For the text-containing cell, return its midpoint in (x, y) coordinate format. 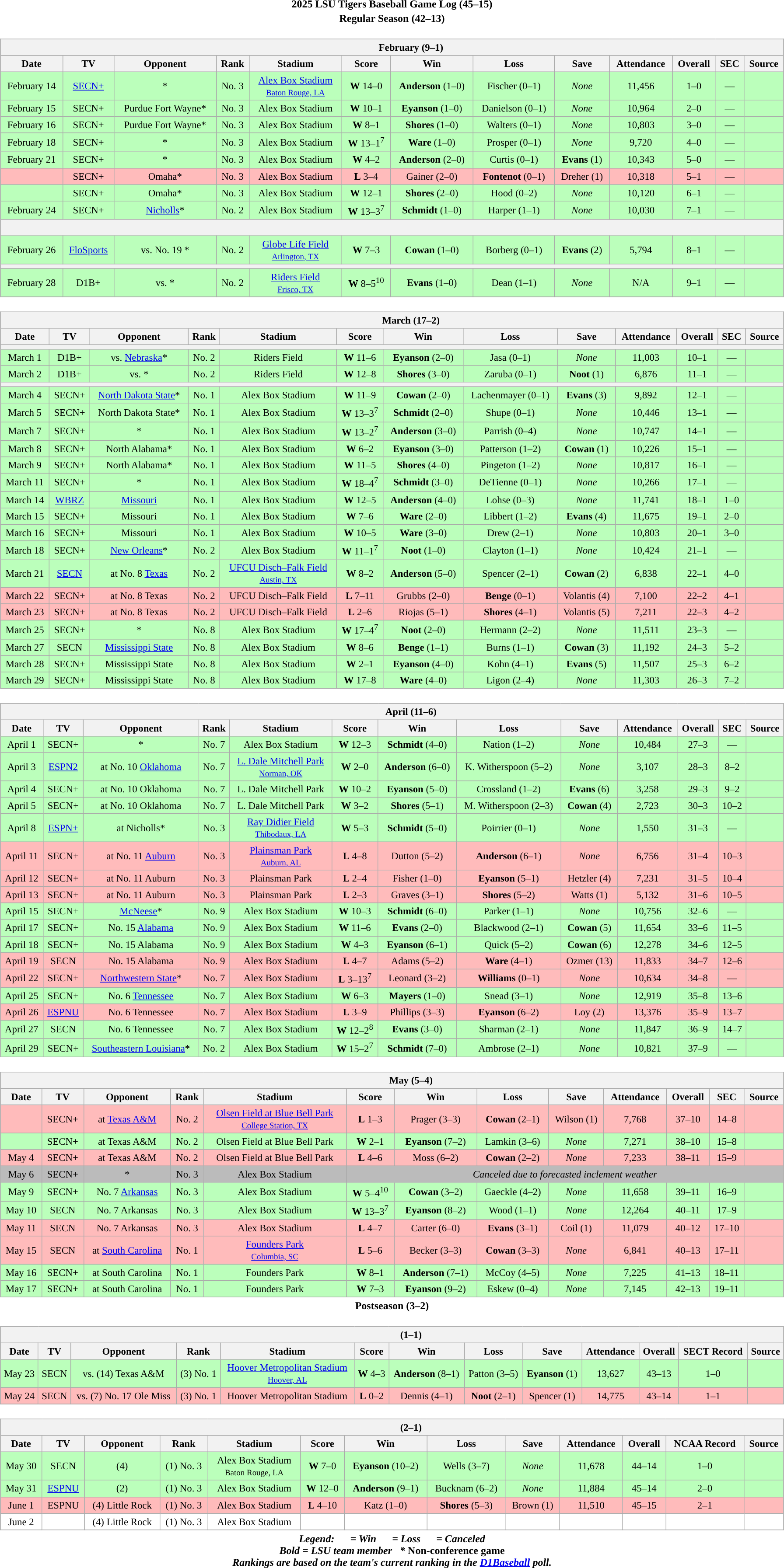
31–3 (698, 828)
L 3–9 (355, 1012)
March 15 (25, 516)
Southeastern Louisiana* (141, 1048)
Evans (2–0) (417, 928)
16–9 (727, 1192)
7–1 (694, 210)
Kohn (4–1) (510, 664)
10,446 (646, 412)
Anderson (6–0) (417, 767)
14–1 (697, 431)
Schmidt (6–0) (417, 911)
5–1 (694, 176)
Eskew (0–4) (513, 1289)
(2–1) (392, 1428)
March 2 (25, 374)
Coil (1) (576, 1228)
11,507 (646, 664)
W 12–0 (322, 1488)
W 8–510 (367, 282)
L 2–3 (355, 895)
Moss (6–2) (435, 1158)
April 3 (22, 767)
W 15–27 (355, 1048)
March 29 (25, 680)
Eyanson (6–1) (417, 944)
April 26 (22, 1012)
at Nicholls* (141, 828)
Canceled due to forecasted inclement weather (565, 1174)
11,192 (646, 647)
11,511 (646, 630)
25–3 (697, 664)
February 24 (31, 210)
March 18 (25, 550)
Williams (0–1) (508, 978)
Katz (1–0) (386, 1505)
29–3 (698, 789)
McCoy (4–5) (513, 1272)
March 4 (25, 395)
FloSports (88, 250)
22–1 (697, 574)
7,211 (646, 612)
April 27 (22, 1029)
May 11 (21, 1228)
Zaruba (0–1) (510, 374)
Eyanson (1–0) (431, 108)
Jasa (0–1) (510, 358)
L 7–11 (360, 596)
28–3 (698, 767)
April 4 (22, 789)
43–13 (659, 1374)
12,919 (647, 996)
New Orleans* (139, 550)
(2) (122, 1488)
6,876 (646, 374)
M. Witherspoon (2–3) (508, 805)
Noot (1) (586, 374)
27–3 (698, 745)
22–3 (697, 612)
39–11 (688, 1192)
Eyanson (7–2) (435, 1142)
W 2–0 (355, 767)
Fischer (0–1) (514, 86)
Hoover Metropolitan StadiumHoover, AL (287, 1374)
Grubbs (2–0) (423, 596)
18–1 (697, 500)
10,484 (647, 745)
Evans (1) (582, 160)
L 2–4 (355, 878)
W 4–2 (367, 160)
Curtis (0–1) (514, 160)
UFCU Disch–Falk FieldAustin, TX (278, 574)
18–11 (727, 1272)
Eyanson (1) (552, 1374)
11,847 (647, 1029)
7,233 (635, 1158)
L 2–6 (360, 612)
Dreher (1) (582, 176)
L 1–3 (370, 1119)
17–11 (727, 1250)
Noot (1–0) (423, 550)
5,794 (641, 250)
Ware (4–0) (423, 680)
Graves (3–1) (417, 895)
Schmidt (3–0) (423, 482)
Poirrier (0–1) (508, 828)
Riders FieldFrisco, TX (295, 282)
March 9 (25, 465)
April 8 (22, 828)
Evans (6) (589, 789)
Burns (1–1) (510, 647)
Riojas (5–1) (423, 612)
March 8 (25, 449)
16–1 (697, 465)
7,145 (635, 1289)
W 3–2 (355, 805)
Noot (2–1) (493, 1396)
3,258 (647, 789)
L 3–137 (355, 978)
May 15 (21, 1250)
Ware (3–0) (423, 533)
31–4 (698, 856)
Northwestern State* (141, 978)
Cowan (6) (589, 944)
February 14 (31, 86)
10,318 (641, 176)
7–2 (731, 680)
Borberg (0–1) (514, 250)
W 12–5 (360, 500)
4–1 (731, 596)
Eyanson (3–0) (423, 449)
WBRZ (70, 500)
Harper (1–1) (514, 210)
8–2 (732, 767)
W 6–2 (360, 449)
Eyanson (8–2) (435, 1210)
Shores (5–1) (417, 805)
21–1 (697, 550)
Founders ParkColumbia, SC (275, 1250)
10,343 (641, 160)
14–8 (727, 1119)
11,658 (635, 1192)
March 11 (25, 482)
Evans (5) (586, 664)
NCAA Record (705, 1444)
W 11–17 (360, 550)
vs. Nebraska* (139, 358)
Hood (0–2) (514, 193)
L 5–6 (370, 1250)
ESPN+ (63, 828)
Anderson (8–1) (427, 1374)
Cowan (4) (589, 805)
44–14 (644, 1467)
10–2 (732, 805)
Eyanson (4–0) (423, 664)
Schmidt (1–0) (431, 210)
March 21 (25, 574)
Becker (3–3) (435, 1250)
7,271 (635, 1142)
Quick (5–2) (508, 944)
Parrish (0–4) (510, 431)
Dennis (4–1) (427, 1396)
13,376 (647, 1012)
Spencer (2–1) (510, 574)
Fisher (1–0) (417, 878)
W 17–8 (360, 680)
11,303 (646, 680)
15–1 (697, 449)
Anderson (7–1) (435, 1272)
Evans (4) (586, 516)
10–3 (732, 856)
Anderson (1–0) (431, 86)
Mayers (1–0) (417, 996)
Globe Life FieldArlington, TX (295, 250)
Hoover Metropolitan Stadium (287, 1396)
Pingeton (1–2) (510, 465)
8–1 (694, 250)
5,132 (647, 895)
Gainer (2–0) (431, 176)
W 18–47 (360, 482)
2–1 (705, 1505)
Gaeckle (4–2) (513, 1192)
Ambrose (2–1) (508, 1048)
February 16 (31, 125)
March 27 (25, 647)
20–1 (697, 533)
Blackwood (2–1) (508, 928)
Lamkin (3–6) (513, 1142)
Cowan (2–0) (423, 395)
February 21 (31, 160)
10,120 (641, 193)
38–10 (688, 1142)
24–3 (697, 647)
Evans (3–0) (417, 1029)
W 10–1 (367, 108)
1,550 (647, 828)
Watts (1) (589, 895)
3,107 (647, 767)
Wilson (1) (576, 1119)
April (11–6) (392, 711)
May 24 (19, 1396)
W 12–3 (355, 745)
10,226 (646, 449)
Sharman (2–1) (508, 1029)
10–4 (732, 878)
Spencer (1) (552, 1396)
SECT Record (713, 1351)
W 8–2 (360, 574)
L 4–8 (355, 856)
Plainsman ParkAuburn, AL (281, 856)
9,720 (641, 142)
11,741 (646, 500)
13–6 (732, 996)
March 5 (25, 412)
Anderson (4–0) (423, 500)
5–2 (731, 647)
vs. (14) Texas A&M (123, 1374)
Evans (3) (586, 395)
45–15 (644, 1505)
February 15 (31, 108)
April 11 (22, 856)
Shores (5–2) (508, 895)
May 23 (19, 1374)
Danielson (0–1) (514, 108)
May 16 (21, 1272)
Cowan (3–2) (435, 1192)
June 2 (21, 1522)
April 22 (22, 978)
12,264 (635, 1210)
6–2 (731, 664)
Ozmer (13) (589, 961)
Shores (1–0) (431, 125)
11,884 (591, 1488)
Wells (3–7) (466, 1467)
10,817 (646, 465)
April 15 (22, 911)
Anderson (2–0) (431, 160)
W 5–3 (355, 828)
May 31 (21, 1488)
40–11 (688, 1210)
Shores (4–1) (510, 612)
Schmidt (5–0) (417, 828)
March 23 (25, 612)
2,723 (647, 805)
35–8 (698, 996)
Hetzler (4) (589, 878)
11–1 (697, 374)
Ware (4–1) (508, 961)
Libbert (1–2) (510, 516)
14,775 (611, 1396)
Dean (1–1) (514, 282)
Benge (1–1) (423, 647)
Shores (5–3) (466, 1505)
Evans (1–0) (431, 282)
6,841 (635, 1250)
Cowan (3–3) (513, 1250)
7,225 (635, 1272)
Shupe (0–1) (510, 412)
May 17 (21, 1289)
Anderson (6–1) (508, 856)
Lachenmayer (0–1) (510, 395)
L. Dale Mitchell ParkNorman, OK (281, 767)
10,756 (647, 911)
Eyanson (5–0) (417, 789)
10,030 (641, 210)
12–5 (732, 944)
15–8 (727, 1142)
February 18 (31, 142)
L 3–4 (367, 176)
42–13 (688, 1289)
35–9 (698, 1012)
40–12 (688, 1228)
Anderson (5–0) (423, 574)
37–10 (688, 1119)
W 5–410 (370, 1192)
17–1 (697, 482)
W 13–17 (367, 142)
May 9 (21, 1192)
36–9 (698, 1029)
7,768 (635, 1119)
April 13 (22, 895)
(1–1) (392, 1335)
33–6 (698, 928)
W 10–3 (355, 911)
Brown (1) (533, 1505)
13–7 (732, 1012)
10,747 (646, 431)
Ware (2–0) (423, 516)
10–5 (732, 895)
Adams (5–2) (417, 961)
43–14 (659, 1396)
Nation (1–2) (508, 745)
March 16 (25, 533)
37–9 (698, 1048)
23–3 (697, 630)
Cowan (5) (589, 928)
14–7 (732, 1029)
Evans (2) (582, 250)
26–3 (697, 680)
10,424 (646, 550)
ESPN2 (63, 767)
W 8–6 (360, 647)
March 28 (25, 664)
Cowan (1–0) (431, 250)
22–2 (697, 596)
March 1 (25, 358)
7,231 (647, 878)
41–13 (688, 1272)
Benge (0–1) (510, 596)
10,821 (647, 1048)
11,510 (591, 1505)
February (9–1) (392, 47)
Parker (1–1) (508, 911)
W 14–0 (367, 86)
May 6 (21, 1174)
May 4 (21, 1158)
12–6 (732, 961)
6,756 (647, 856)
Phillips (3–3) (417, 1012)
10,634 (647, 978)
Crossland (1–2) (508, 789)
March (17–2) (392, 320)
March 22 (25, 596)
Eyanson (2–0) (423, 358)
DeTienne (0–1) (510, 482)
Prosper (0–1) (514, 142)
6,838 (646, 574)
17–9 (727, 1210)
April 17 (22, 928)
vs. No. 19 * (165, 250)
10–1 (697, 358)
L 4–10 (322, 1505)
12–1 (697, 395)
11–5 (732, 928)
May (5–4) (392, 1080)
May 30 (21, 1467)
Lohse (0–3) (510, 500)
Walters (0–1) (514, 125)
W 12–28 (355, 1029)
W 10–5 (360, 533)
April 12 (22, 878)
17–10 (727, 1228)
W 12–8 (360, 374)
Clayton (1–1) (510, 550)
W 11–9 (360, 395)
Cowan (2–1) (513, 1119)
W 6–3 (355, 996)
11,833 (647, 961)
Anderson (3–0) (423, 431)
March 14 (25, 500)
Nicholls* (165, 210)
Anderson (9–1) (386, 1488)
11,675 (646, 516)
April 18 (22, 944)
Volantis (4) (586, 596)
April 5 (22, 805)
12,278 (647, 944)
W 17–47 (360, 630)
11,678 (591, 1467)
W 7–6 (360, 516)
Cowan (1) (586, 449)
May 10 (21, 1210)
38–11 (688, 1158)
Eyanson (5–1) (508, 878)
9–2 (732, 789)
Ray Didier FieldThibodaux, LA (281, 828)
11,456 (641, 86)
Carter (6–0) (435, 1228)
Cowan (2) (586, 574)
9–1 (694, 282)
vs. (7) No. 17 Ole Miss (123, 1396)
March 25 (25, 630)
10,964 (641, 108)
March 7 (25, 431)
15–9 (727, 1158)
Bucknam (6–2) (466, 1488)
K. Witherspoon (5–2) (508, 767)
31–5 (698, 878)
L 0–2 (372, 1396)
Loy (2) (589, 1012)
13,627 (611, 1374)
31–6 (698, 895)
4–2 (731, 612)
W 10–2 (355, 789)
7,100 (646, 596)
Volantis (5) (586, 612)
April 19 (22, 961)
9,892 (646, 395)
(4) (122, 1467)
30–3 (698, 805)
April 25 (22, 996)
Noot (2–0) (423, 630)
Schmidt (4–0) (417, 745)
Shores (3–0) (423, 374)
L 4–6 (370, 1158)
W 11–5 (360, 465)
Prager (3–3) (435, 1119)
February 26 (31, 250)
34–7 (698, 961)
34–6 (698, 944)
Shores (2–0) (431, 193)
34–8 (698, 978)
6–1 (694, 193)
13–1 (697, 412)
W 13–27 (360, 431)
11,654 (647, 928)
February 28 (31, 282)
Eyanson (10–2) (386, 1467)
19–1 (697, 516)
April 1 (22, 745)
40–13 (688, 1250)
Evans (3–1) (513, 1228)
Hermann (2–2) (510, 630)
Fontenot (0–1) (514, 176)
Wood (1–1) (513, 1210)
W 12–1 (367, 193)
Eyanson (6–2) (508, 1012)
32–6 (698, 911)
5–0 (694, 160)
11,003 (646, 358)
Snead (3–1) (508, 996)
N/A (641, 282)
McNeese* (141, 911)
Patton (3–5) (493, 1374)
11,079 (635, 1228)
1–1 (713, 1396)
45–14 (644, 1488)
Leonard (3–2) (417, 978)
Eyanson (9–2) (435, 1289)
June 1 (21, 1505)
Schmidt (7–0) (417, 1048)
Cowan (3) (586, 647)
Patterson (1–2) (510, 449)
Dutton (5–2) (417, 856)
Drew (2–1) (510, 533)
Olsen Field at Blue Bell ParkCollege Station, TX (275, 1119)
Ligon (2–4) (510, 680)
19–11 (727, 1289)
Cowan (2–2) (513, 1158)
Schmidt (2–0) (423, 412)
10,266 (646, 482)
April 29 (22, 1048)
Shores (4–0) (423, 465)
Ware (1–0) (431, 142)
W 7–0 (322, 1467)
